Capture the cell that displays the provided text and extract its (x, y) central coordinate. 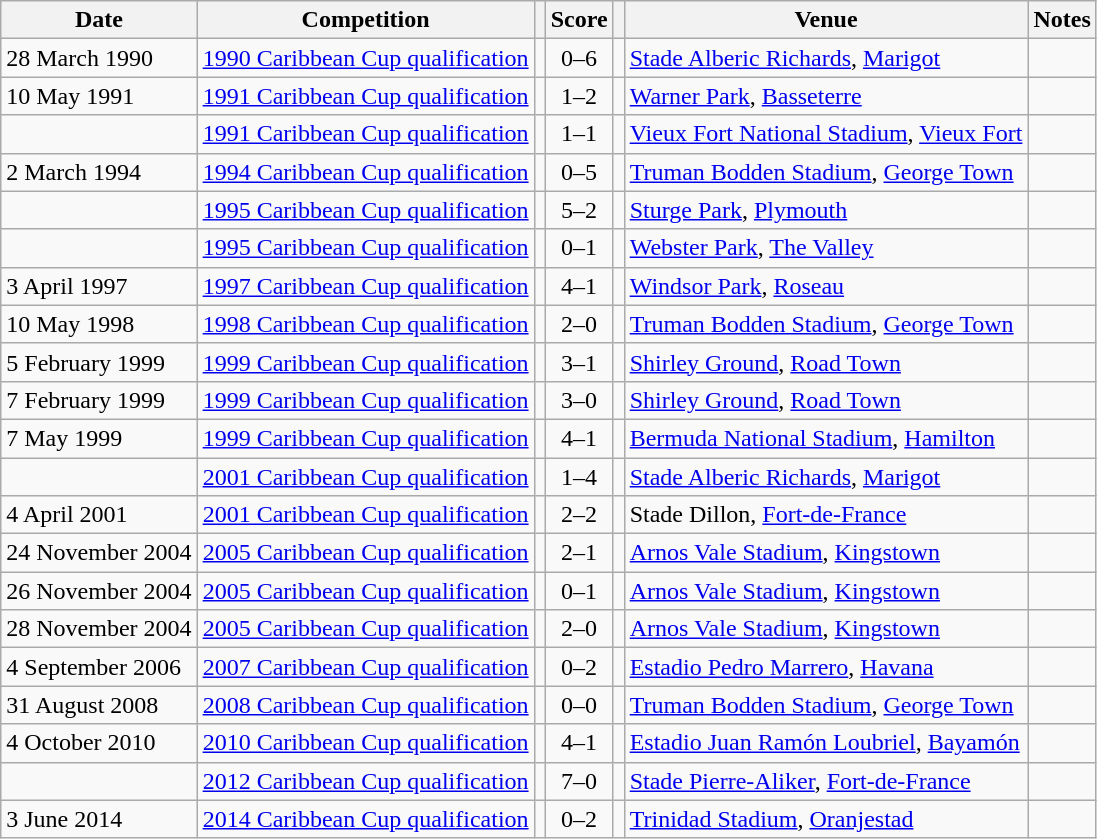
1–4 (579, 477)
1998 Caribbean Cup qualification (366, 324)
0–6 (579, 58)
Estadio Pedro Marrero, Havana (826, 667)
3–1 (579, 362)
31 August 2008 (99, 705)
Score (579, 20)
Sturge Park, Plymouth (826, 210)
2007 Caribbean Cup qualification (366, 667)
Notes (1062, 20)
Estadio Juan Ramón Loubriel, Bayamón (826, 743)
1997 Caribbean Cup qualification (366, 286)
Bermuda National Stadium, Hamilton (826, 438)
Vieux Fort National Stadium, Vieux Fort (826, 134)
2014 Caribbean Cup qualification (366, 819)
1–2 (579, 96)
7 February 1999 (99, 400)
3 April 1997 (99, 286)
0–5 (579, 172)
2010 Caribbean Cup qualification (366, 743)
1990 Caribbean Cup qualification (366, 58)
1–1 (579, 134)
5–2 (579, 210)
2012 Caribbean Cup qualification (366, 781)
Venue (826, 20)
3–0 (579, 400)
10 May 1991 (99, 96)
2–1 (579, 553)
Trinidad Stadium, Oranjestad (826, 819)
Stade Pierre-Aliker, Fort-de-France (826, 781)
28 November 2004 (99, 629)
7–0 (579, 781)
Windsor Park, Roseau (826, 286)
5 February 1999 (99, 362)
0–0 (579, 705)
Warner Park, Basseterre (826, 96)
Stade Dillon, Fort-de-France (826, 515)
2008 Caribbean Cup qualification (366, 705)
2 March 1994 (99, 172)
Date (99, 20)
1994 Caribbean Cup qualification (366, 172)
Webster Park, The Valley (826, 248)
10 May 1998 (99, 324)
7 May 1999 (99, 438)
2–2 (579, 515)
4 April 2001 (99, 515)
24 November 2004 (99, 553)
4 September 2006 (99, 667)
4 October 2010 (99, 743)
3 June 2014 (99, 819)
Competition (366, 20)
26 November 2004 (99, 591)
28 March 1990 (99, 58)
